Determine the [x, y] coordinate at the center of the cell enclosing the given text.  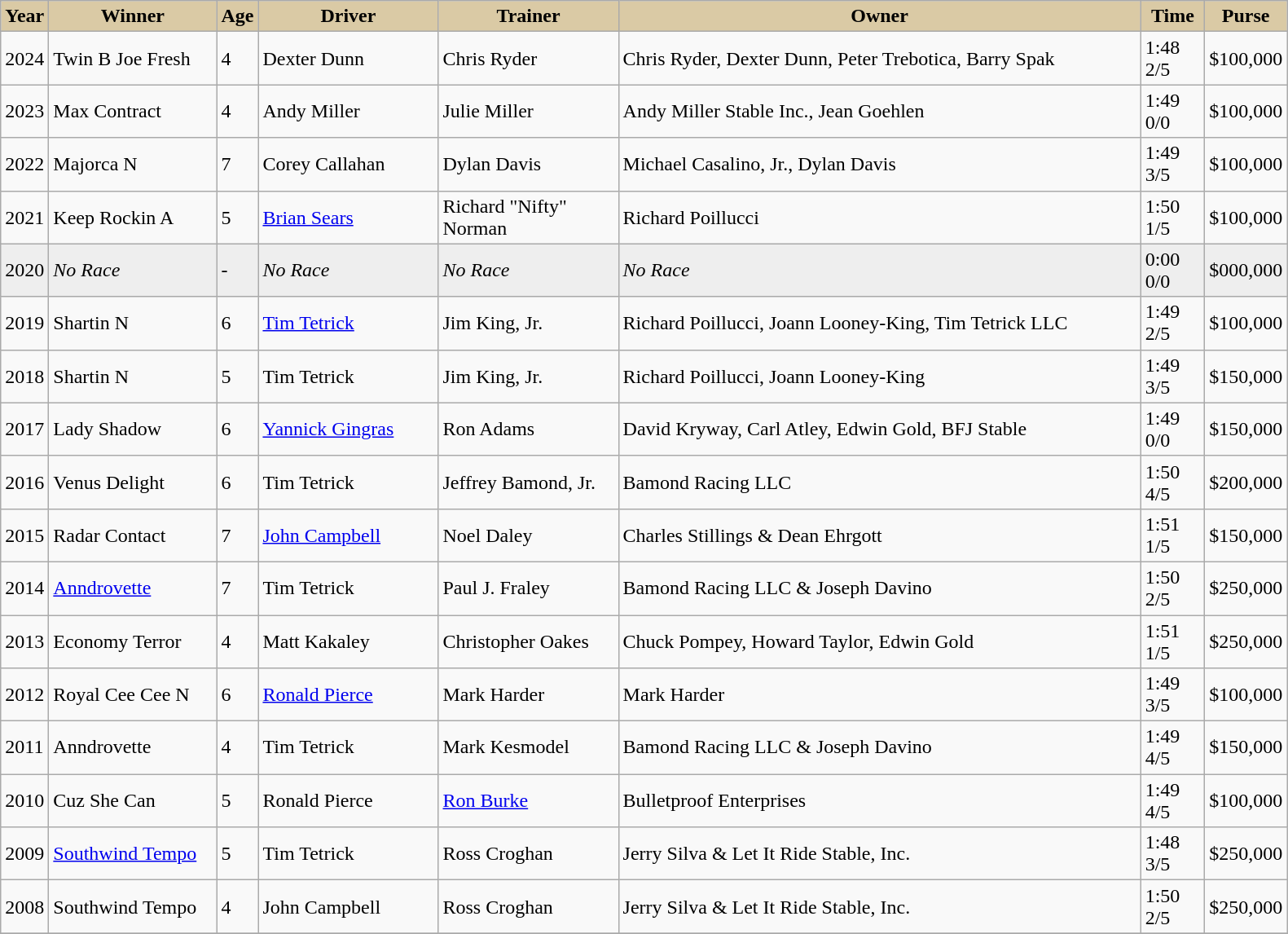
Brian Sears [349, 217]
Royal Cee Cee N [133, 694]
2008 [24, 906]
Mark Kesmodel [528, 748]
2017 [24, 429]
Andy Miller Stable Inc., Jean Goehlen [880, 111]
2015 [24, 535]
Driver [349, 16]
Corey Callahan [349, 165]
Keep Rockin A [133, 217]
Charles Stillings & Dean Ehrgott [880, 535]
2018 [24, 377]
Time [1173, 16]
2021 [24, 217]
2013 [24, 641]
0:00 0/0 [1173, 271]
2020 [24, 271]
2010 [24, 800]
2022 [24, 165]
1:49 2/5 [1173, 323]
1:50 4/5 [1173, 482]
Matt Kakaley [349, 641]
Age [238, 16]
- [238, 271]
2024 [24, 59]
2023 [24, 111]
Noel Daley [528, 535]
Dylan Davis [528, 165]
Chris Ryder [528, 59]
Julie Miller [528, 111]
2019 [24, 323]
2011 [24, 748]
David Kryway, Carl Atley, Edwin Gold, BFJ Stable [880, 429]
Richard Poillucci, Joann Looney-King, Tim Tetrick LLC [880, 323]
Ron Adams [528, 429]
Dexter Dunn [349, 59]
Michael Casalino, Jr., Dylan Davis [880, 165]
Twin B Joe Fresh [133, 59]
Trainer [528, 16]
Richard "Nifty" Norman [528, 217]
Ron Burke [528, 800]
Jeffrey Bamond, Jr. [528, 482]
Cuz She Can [133, 800]
Richard Poillucci, Joann Looney-King [880, 377]
1:48 2/5 [1173, 59]
Purse [1246, 16]
Andy Miller [349, 111]
Radar Contact [133, 535]
Yannick Gingras [349, 429]
Bamond Racing LLC [880, 482]
$200,000 [1246, 482]
Year [24, 16]
2012 [24, 694]
Bulletproof Enterprises [880, 800]
Winner [133, 16]
Christopher Oakes [528, 641]
1:48 3/5 [1173, 854]
Majorca N [133, 165]
Chris Ryder, Dexter Dunn, Peter Trebotica, Barry Spak [880, 59]
2009 [24, 854]
Economy Terror [133, 641]
Max Contract [133, 111]
Richard Poillucci [880, 217]
Owner [880, 16]
Chuck Pompey, Howard Taylor, Edwin Gold [880, 641]
Venus Delight [133, 482]
2014 [24, 588]
Lady Shadow [133, 429]
2016 [24, 482]
Paul J. Fraley [528, 588]
1:50 1/5 [1173, 217]
$000,000 [1246, 271]
